Extract the (x, y) coordinate from the center of the cell holding the provided text.  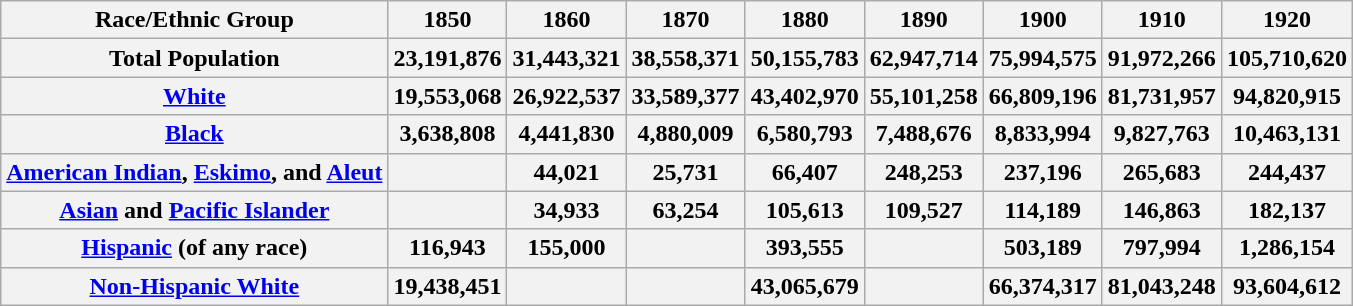
10,463,131 (1286, 134)
26,922,537 (566, 96)
4,880,009 (686, 134)
62,947,714 (924, 58)
9,827,763 (1162, 134)
81,731,957 (1162, 96)
155,000 (566, 248)
105,710,620 (1286, 58)
23,191,876 (448, 58)
237,196 (1042, 172)
43,065,679 (804, 286)
Hispanic (of any race) (194, 248)
63,254 (686, 210)
1880 (804, 20)
33,589,377 (686, 96)
75,994,575 (1042, 58)
Asian and Pacific Islander (194, 210)
3,638,808 (448, 134)
105,613 (804, 210)
93,604,612 (1286, 286)
1850 (448, 20)
1870 (686, 20)
248,253 (924, 172)
182,137 (1286, 210)
8,833,994 (1042, 134)
American Indian, Eskimo, and Aleut (194, 172)
44,021 (566, 172)
1910 (1162, 20)
66,374,317 (1042, 286)
265,683 (1162, 172)
Non-Hispanic White (194, 286)
Total Population (194, 58)
Race/Ethnic Group (194, 20)
114,189 (1042, 210)
31,443,321 (566, 58)
109,527 (924, 210)
25,731 (686, 172)
1890 (924, 20)
4,441,830 (566, 134)
797,994 (1162, 248)
19,553,068 (448, 96)
34,933 (566, 210)
7,488,676 (924, 134)
38,558,371 (686, 58)
White (194, 96)
55,101,258 (924, 96)
66,809,196 (1042, 96)
6,580,793 (804, 134)
1920 (1286, 20)
116,943 (448, 248)
146,863 (1162, 210)
43,402,970 (804, 96)
244,437 (1286, 172)
94,820,915 (1286, 96)
81,043,248 (1162, 286)
91,972,266 (1162, 58)
66,407 (804, 172)
503,189 (1042, 248)
50,155,783 (804, 58)
1860 (566, 20)
1,286,154 (1286, 248)
393,555 (804, 248)
Black (194, 134)
1900 (1042, 20)
19,438,451 (448, 286)
